Locate the cell with the specified text and output its (x, y) center coordinate. 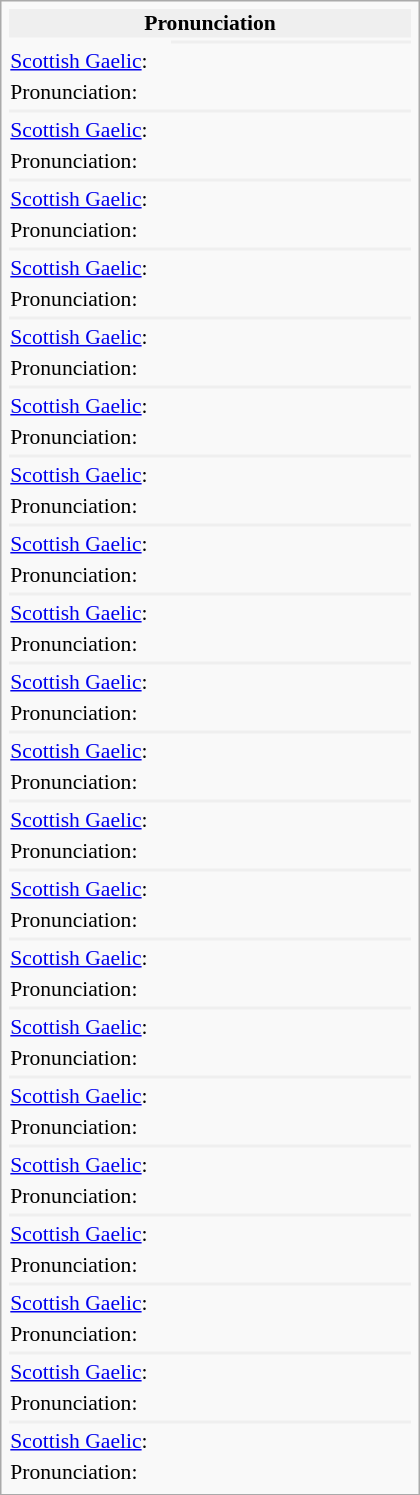
Pronunciation (210, 23)
